Extract the [X, Y] coordinate from the center of the cell holding the provided text.  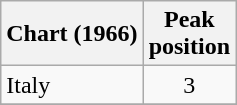
Chart (1966) [72, 34]
3 [189, 85]
Italy [72, 85]
Peakposition [189, 34]
